Find where the given text appears and provide that cell's center as (X, Y) coordinate. 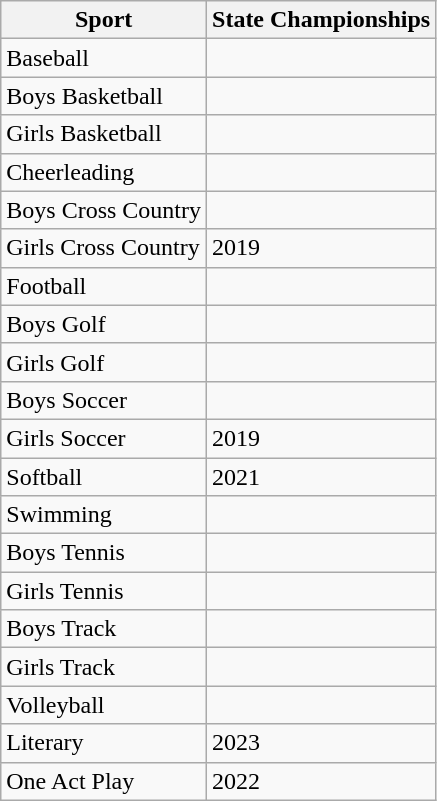
Boys Basketball (104, 96)
Boys Soccer (104, 400)
Volleyball (104, 705)
Cheerleading (104, 172)
Baseball (104, 58)
Literary (104, 743)
Boys Cross Country (104, 210)
Girls Tennis (104, 591)
Boys Track (104, 629)
Boys Golf (104, 324)
Softball (104, 477)
Boys Tennis (104, 553)
Girls Golf (104, 362)
State Championships (322, 20)
Girls Basketball (104, 134)
2021 (322, 477)
Girls Track (104, 667)
One Act Play (104, 781)
Football (104, 286)
2023 (322, 743)
2022 (322, 781)
Girls Cross Country (104, 248)
Sport (104, 20)
Swimming (104, 515)
Girls Soccer (104, 438)
